Capture the cell that displays the provided text and extract its [x, y] central coordinate. 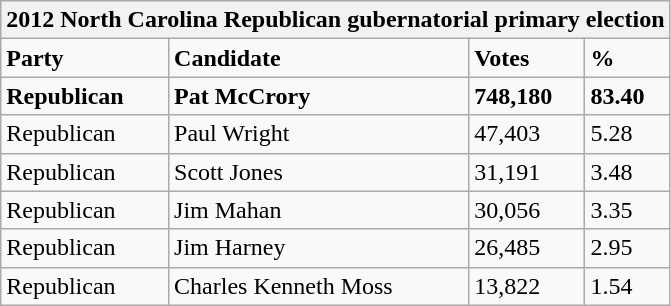
2.95 [628, 248]
3.48 [628, 172]
2012 North Carolina Republican gubernatorial primary election [336, 20]
26,485 [527, 248]
Candidate [319, 58]
748,180 [527, 96]
Paul Wright [319, 134]
5.28 [628, 134]
% [628, 58]
30,056 [527, 210]
Jim Harney [319, 248]
Jim Mahan [319, 210]
47,403 [527, 134]
1.54 [628, 286]
3.35 [628, 210]
83.40 [628, 96]
Pat McCrory [319, 96]
Scott Jones [319, 172]
31,191 [527, 172]
Charles Kenneth Moss [319, 286]
13,822 [527, 286]
Party [85, 58]
Votes [527, 58]
